Identify which cell holds the provided text, then report its [x, y] central coordinate. 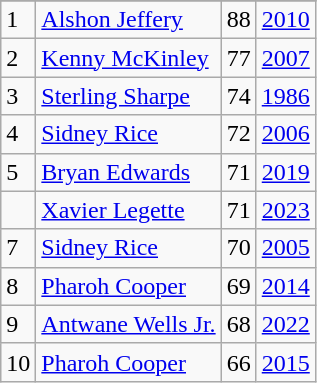
8 [18, 286]
74 [238, 96]
3 [18, 96]
7 [18, 248]
70 [238, 248]
2005 [286, 248]
2023 [286, 210]
2006 [286, 134]
Antwane Wells Jr. [128, 324]
2007 [286, 58]
2015 [286, 362]
Xavier Legette [128, 210]
2014 [286, 286]
68 [238, 324]
1 [18, 20]
66 [238, 362]
88 [238, 20]
Alshon Jeffery [128, 20]
4 [18, 134]
Bryan Edwards [128, 172]
2019 [286, 172]
10 [18, 362]
72 [238, 134]
2 [18, 58]
Sterling Sharpe [128, 96]
77 [238, 58]
2022 [286, 324]
1986 [286, 96]
69 [238, 286]
Kenny McKinley [128, 58]
5 [18, 172]
9 [18, 324]
2010 [286, 20]
